Return the [X, Y] coordinate for the center point of the cell that contains the specified text.  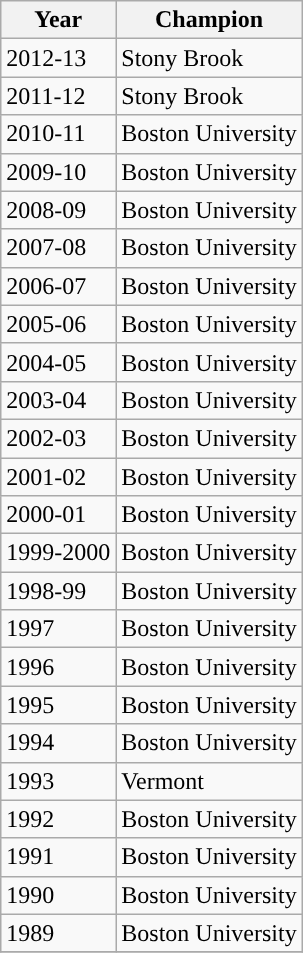
2012-13 [58, 58]
1992 [58, 819]
2002-03 [58, 438]
2006-07 [58, 286]
2008-09 [58, 210]
1999-2000 [58, 553]
2001-02 [58, 477]
Year [58, 20]
1998-99 [58, 591]
2007-08 [58, 248]
2005-06 [58, 324]
1997 [58, 629]
1993 [58, 781]
2004-05 [58, 362]
1995 [58, 705]
2010-11 [58, 134]
1989 [58, 933]
1990 [58, 895]
2011-12 [58, 96]
Champion [209, 20]
2003-04 [58, 400]
1994 [58, 743]
Vermont [209, 781]
2000-01 [58, 515]
2009-10 [58, 172]
1996 [58, 667]
1991 [58, 857]
